Determine the [X, Y] coordinate at the center of the cell enclosing the given text.  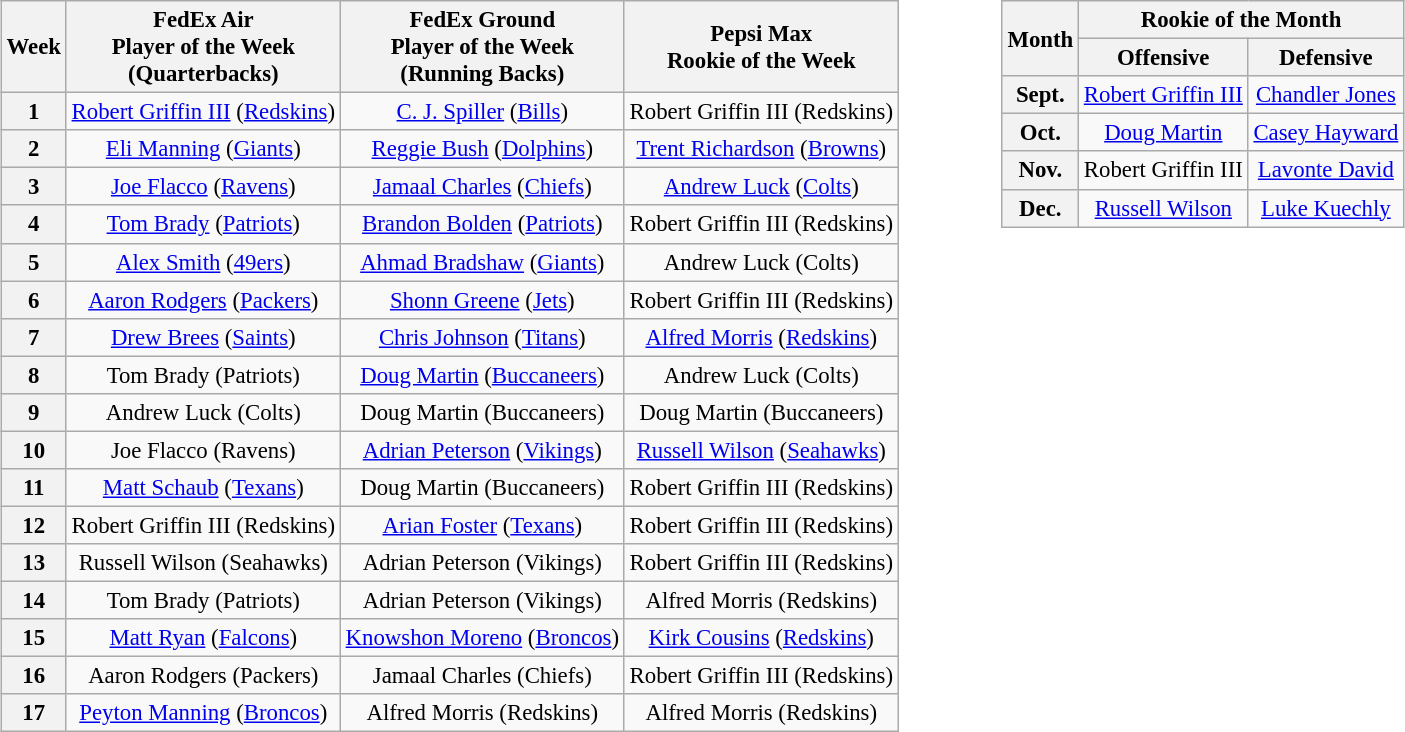
8 [34, 375]
6 [34, 300]
Casey Hayward [1326, 133]
FedEx GroundPlayer of the Week(Running Backs) [482, 47]
3 [34, 187]
Month [1040, 38]
Lavonte David [1326, 170]
Arian Foster (Texans) [482, 525]
4 [34, 224]
Ahmad Bradshaw (Giants) [482, 262]
Kirk Cousins (Redskins) [761, 638]
14 [34, 600]
C. J. Spiller (Bills) [482, 112]
11 [34, 488]
Dec. [1040, 208]
Offensive [1164, 58]
Alex Smith (49ers) [203, 262]
10 [34, 450]
Shonn Greene (Jets) [482, 300]
Matt Ryan (Falcons) [203, 638]
Oct. [1040, 133]
Matt Schaub (Texans) [203, 488]
Chris Johnson (Titans) [482, 337]
Rookie of the Month [1242, 20]
Eli Manning (Giants) [203, 149]
Pepsi MaxRookie of the Week [761, 47]
Peyton Manning (Broncos) [203, 713]
Knowshon Moreno (Broncos) [482, 638]
1 [34, 112]
Doug Martin [1164, 133]
Defensive [1326, 58]
5 [34, 262]
Sept. [1040, 95]
Nov. [1040, 170]
Reggie Bush (Dolphins) [482, 149]
Russell Wilson [1164, 208]
9 [34, 412]
Drew Brees (Saints) [203, 337]
Brandon Bolden (Patriots) [482, 224]
12 [34, 525]
Chandler Jones [1326, 95]
Luke Kuechly [1326, 208]
Trent Richardson (Browns) [761, 149]
17 [34, 713]
13 [34, 563]
7 [34, 337]
16 [34, 676]
FedEx AirPlayer of the Week(Quarterbacks) [203, 47]
Week [34, 47]
2 [34, 149]
15 [34, 638]
